For the text-containing cell, return its midpoint in [x, y] coordinate format. 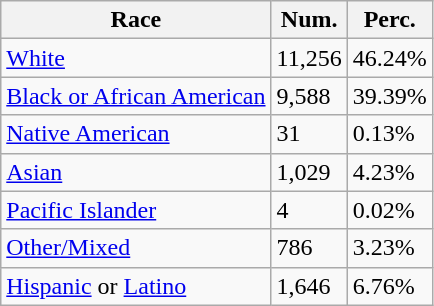
Num. [309, 20]
31 [309, 134]
11,256 [309, 58]
0.02% [390, 210]
0.13% [390, 134]
Perc. [390, 20]
1,646 [309, 286]
3.23% [390, 248]
Native American [136, 134]
Pacific Islander [136, 210]
Asian [136, 172]
Black or African American [136, 96]
Other/Mixed [136, 248]
786 [309, 248]
4.23% [390, 172]
4 [309, 210]
6.76% [390, 286]
Hispanic or Latino [136, 286]
White [136, 58]
Race [136, 20]
9,588 [309, 96]
1,029 [309, 172]
39.39% [390, 96]
46.24% [390, 58]
